For the text-containing cell, return its midpoint in (x, y) coordinate format. 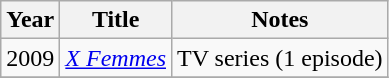
X Femmes (116, 58)
Notes (280, 20)
Title (116, 20)
TV series (1 episode) (280, 58)
Year (30, 20)
2009 (30, 58)
